Identify which cell holds the provided text, then report its (X, Y) central coordinate. 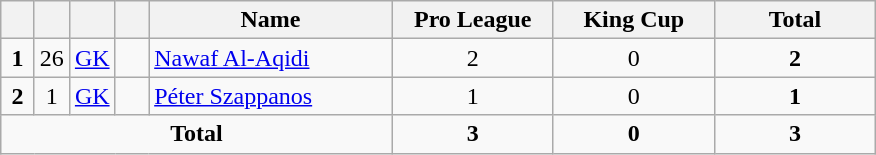
Pro League (472, 20)
Nawaf Al-Aqidi (271, 58)
Name (271, 20)
26 (52, 58)
Péter Szappanos (271, 96)
King Cup (634, 20)
